Determine the [X, Y] coordinate at the center of the cell enclosing the given text.  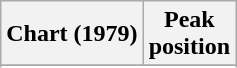
Chart (1979) [72, 34]
Peakposition [189, 34]
